Search for the cell housing the specified text and yield its [X, Y] center coordinate. 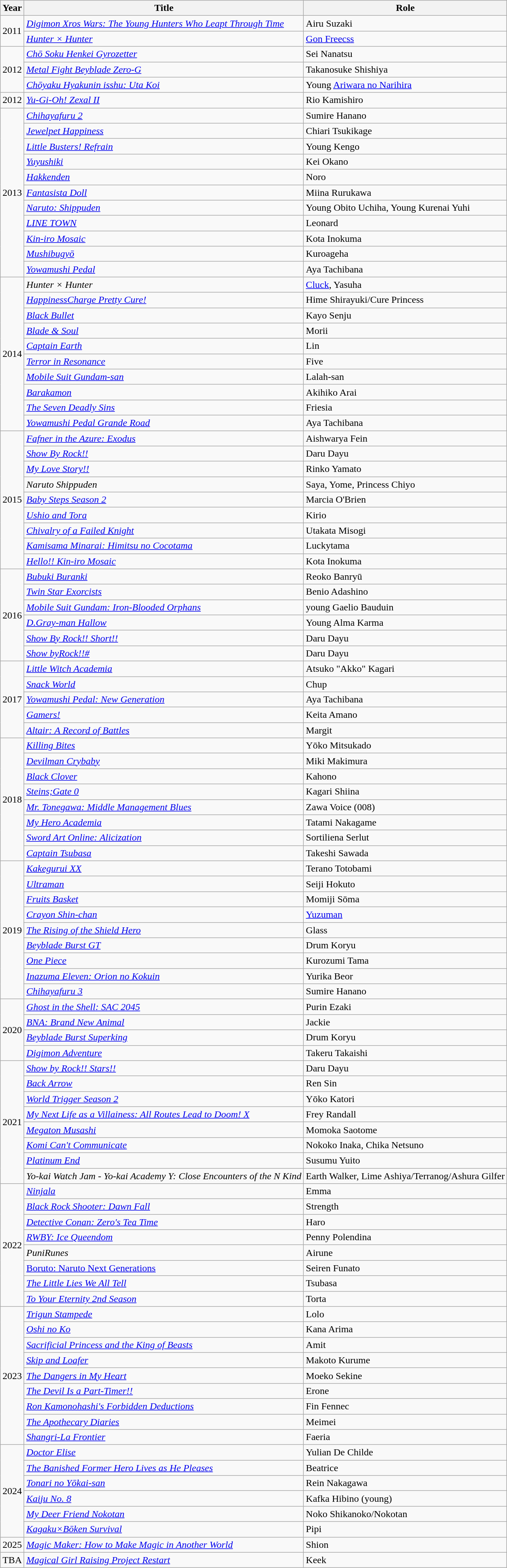
Altair: A Record of Battles [164, 730]
Cluck, Yasuha [405, 285]
Keek [405, 1560]
Friesia [405, 407]
The Banished Former Hero Lives as He Pleases [164, 1468]
Luckytama [405, 546]
Rinko Yamato [405, 469]
Fin Fennec [405, 1406]
Digimon Adventure [164, 1053]
Faeria [405, 1437]
Miina Rurukawa [405, 193]
Lalah-san [405, 377]
Inazuma Eleven: Orion no Kokuin [164, 976]
Glass [405, 930]
2021 [12, 1122]
Marcia O'Brien [405, 500]
Ren Sin [405, 1084]
Detective Conan: Zero's Tea Time [164, 1222]
Show by Rock!! Stars!! [164, 1068]
Miki Makimura [405, 761]
2017 [12, 699]
The Dangers in My Heart [164, 1375]
My Deer Friend Nokotan [164, 1514]
Doctor Elise [164, 1453]
Boruto: Naruto Next Generations [164, 1268]
Kirio [405, 515]
TBA [12, 1560]
Reoko Banryū [405, 576]
Naruto: Shippuden [164, 208]
Chihayafuru 2 [164, 115]
Strength [405, 1207]
Young Kengo [405, 146]
Magic Maker: How to Make Magic in Another World [164, 1545]
Lin [405, 346]
Torta [405, 1299]
RWBY: Ice Queendom [164, 1237]
Emma [405, 1191]
Blade & Soul [164, 331]
Haro [405, 1222]
Sword Art Online: Alicization [164, 838]
Leonard [405, 223]
Kahono [405, 776]
Magical Girl Raising Project Restart [164, 1560]
Susumu Yuito [405, 1160]
Amit [405, 1345]
Platinum End [164, 1160]
Chihayafuru 3 [164, 992]
Yo-kai Watch Jam - Yo-kai Academy Y: Close Encounters of the N Kind [164, 1176]
The Little Lies We All Tell [164, 1283]
Title [164, 8]
Rio Kamishiro [405, 100]
Ultraman [164, 884]
2024 [12, 1491]
Yuzuman [405, 914]
Steins;Gate 0 [164, 792]
Kafka Hibino (young) [405, 1499]
Young Alma Karma [405, 623]
Yu-Gi-Oh! Zexal II [164, 100]
Chōyaku Hyakunin isshu: Uta Koi [164, 85]
Snack World [164, 684]
Trigun Stampede [164, 1314]
Mr. Tonegawa: Middle Management Blues [164, 807]
Metal Fight Beyblade Zero-G [164, 69]
Kayo Senju [405, 315]
Sacrificial Princess and the King of Beasts [164, 1345]
Naruto Shippuden [164, 484]
Seiji Hokuto [405, 884]
Yowamushi Pedal: New Generation [164, 700]
Aishwarya Fein [405, 438]
Role [405, 8]
Shion [405, 1545]
Airune [405, 1253]
Lolo [405, 1314]
2020 [12, 1030]
Seiren Funato [405, 1268]
Komi Can't Communicate [164, 1145]
Show byRock!!# [164, 653]
2011 [12, 31]
Nokoko Inaka, Chika Netsuno [405, 1145]
Fruits Basket [164, 899]
Atsuko "Akko" Kagari [405, 669]
Yurika Beor [405, 976]
Sortiliena Serlut [405, 838]
Oshi no Ko [164, 1329]
Penny Polendina [405, 1237]
Frey Randall [405, 1114]
Chivalry of a Failed Knight [164, 530]
Ninjala [164, 1191]
Benio Adashino [405, 592]
Hime Shirayuki/Cure Princess [405, 300]
Fafner in the Azure: Exodus [164, 438]
Yōko Mitsukado [405, 746]
Kurozumi Tama [405, 961]
Pipi [405, 1529]
Kaiju No. 8 [164, 1499]
Show By Rock!! Short!! [164, 638]
Five [405, 361]
Erone [405, 1391]
LINE TOWN [164, 223]
Noro [405, 177]
PuniRunes [164, 1253]
Tatami Nakagame [405, 822]
Terror in Resonance [164, 361]
Show By Rock!! [164, 454]
2013 [12, 192]
Chō Soku Henkei Gyrozetter [164, 54]
Yulian De Childe [405, 1453]
Crayon Shin-chan [164, 914]
Back Arrow [164, 1084]
My Hero Academia [164, 822]
Barakamon [164, 392]
Takeshi Sawada [405, 853]
Moeko Sekine [405, 1375]
Little Busters! Refrain [164, 146]
Young Ariwara no Narihira [405, 85]
Takanosuke Shishiya [405, 69]
Yōko Katori [405, 1099]
Skip and Loafer [164, 1360]
World Trigger Season 2 [164, 1099]
Morii [405, 331]
Yowamushi Pedal [164, 269]
Utakata Misogi [405, 530]
Margit [405, 730]
Kuroageha [405, 254]
Kagari Shiina [405, 792]
Mobile Suit Gundam-san [164, 377]
Kana Arima [405, 1329]
Hello!! Kin-iro Mosaic [164, 561]
Jackie [405, 1022]
Chup [405, 684]
To Your Eternity 2nd Season [164, 1299]
The Rising of the Shield Hero [164, 930]
D.Gray-man Hallow [164, 623]
Captain Tsubasa [164, 853]
Takeru Takaishi [405, 1053]
Devilman Crybaby [164, 761]
Ron Kamonohashi's Forbidden Deductions [164, 1406]
Gamers! [164, 715]
My Love Story!! [164, 469]
Kamisama Minarai: Himitsu no Cocotama [164, 546]
Rein Nakagawa [405, 1483]
Zawa Voice (008) [405, 807]
Makoto Kurume [405, 1360]
My Next Life as a Villainess: All Routes Lead to Doom! X [164, 1114]
The Apothecary Diaries [164, 1421]
HappinessCharge Pretty Cure! [164, 300]
The Seven Deadly Sins [164, 407]
Kei Okano [405, 161]
Black Clover [164, 776]
2015 [12, 500]
Gon Freecss [405, 39]
One Piece [164, 961]
Fantasista Doll [164, 193]
Hakkenden [164, 177]
Kakegurui XX [164, 868]
2025 [12, 1545]
young Gaelio Bauduin [405, 607]
Mushibugyō [164, 254]
Momiji Sōma [405, 899]
Young Obito Uchiha, Young Kurenai Yuhi [405, 208]
Little Witch Academia [164, 669]
Baby Steps Season 2 [164, 500]
Beyblade Burst Superking [164, 1038]
Beatrice [405, 1468]
Kagaku×Bōken Survival [164, 1529]
Sei Nanatsu [405, 54]
Yowamushi Pedal Grande Road [164, 423]
2018 [12, 799]
Killing Bites [164, 746]
Tsubasa [405, 1283]
Chiari Tsukikage [405, 131]
Yuyushiki [164, 161]
Momoka Saotome [405, 1130]
2022 [12, 1245]
Kin-iro Mosaic [164, 239]
Jewelpet Happiness [164, 131]
Akihiko Arai [405, 392]
2014 [12, 354]
Ghost in the Shell: SAC 2045 [164, 1007]
BNA: Brand New Animal [164, 1022]
Meimei [405, 1421]
Digimon Xros Wars: The Young Hunters Who Leapt Through Time [164, 23]
Black Rock Shooter: Dawn Fall [164, 1207]
Bubuki Buranki [164, 576]
Terano Totobami [405, 868]
Year [12, 8]
Mobile Suit Gundam: Iron-Blooded Orphans [164, 607]
Saya, Yome, Princess Chiyo [405, 484]
Captain Earth [164, 346]
Shangri-La Frontier [164, 1437]
2023 [12, 1376]
Airu Suzaki [405, 23]
Ushio and Tora [164, 515]
Keita Amano [405, 715]
Earth Walker, Lime Ashiya/Terranog/Ashura Gilfer [405, 1176]
2019 [12, 930]
Purin Ezaki [405, 1007]
Megaton Musashi [164, 1130]
The Devil Is a Part-Timer!! [164, 1391]
Twin Star Exorcists [164, 592]
2016 [12, 615]
Beyblade Burst GT [164, 945]
Tonari no Yōkai-san [164, 1483]
Noko Shikanoko/Nokotan [405, 1514]
Black Bullet [164, 315]
